Detect which cell encompasses the target text, then output its [X, Y] center coordinate. 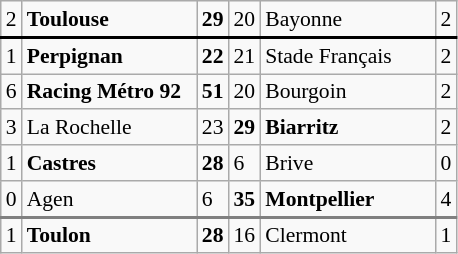
22 [213, 56]
Brive [348, 163]
Montpellier [348, 199]
Toulouse [110, 19]
Racing Métro 92 [110, 92]
21 [245, 56]
Stade Français [348, 56]
Biarritz [348, 128]
La Rochelle [110, 128]
Agen [110, 199]
16 [245, 235]
Clermont [348, 235]
Toulon [110, 235]
4 [446, 199]
Castres [110, 163]
35 [245, 199]
23 [213, 128]
3 [12, 128]
Bourgoin [348, 92]
Bayonne [348, 19]
51 [213, 92]
Perpignan [110, 56]
